Identify which cell holds the provided text, then report its (x, y) central coordinate. 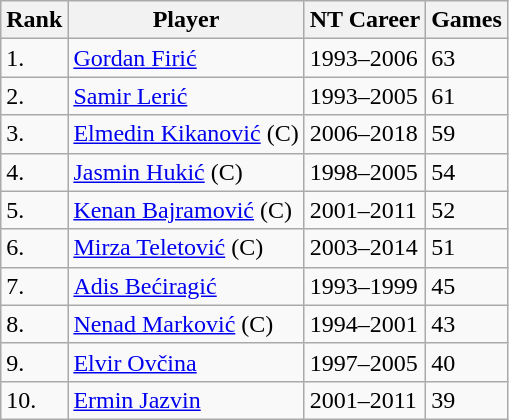
4. (34, 172)
Elvir Ovčina (186, 362)
5. (34, 210)
39 (467, 400)
2006–2018 (364, 134)
2. (34, 96)
1993–2005 (364, 96)
Adis Bećiragić (186, 286)
9. (34, 362)
1. (34, 58)
59 (467, 134)
52 (467, 210)
7. (34, 286)
40 (467, 362)
2003–2014 (364, 248)
1993–1999 (364, 286)
61 (467, 96)
54 (467, 172)
8. (34, 324)
Kenan Bajramović (C) (186, 210)
51 (467, 248)
43 (467, 324)
Elmedin Kikanović (C) (186, 134)
Gordan Firić (186, 58)
Mirza Teletović (C) (186, 248)
3. (34, 134)
Rank (34, 20)
NT Career (364, 20)
Player (186, 20)
45 (467, 286)
63 (467, 58)
1993–2006 (364, 58)
10. (34, 400)
Games (467, 20)
1997–2005 (364, 362)
Jasmin Hukić (C) (186, 172)
1994–2001 (364, 324)
1998–2005 (364, 172)
Samir Lerić (186, 96)
Ermin Jazvin (186, 400)
6. (34, 248)
Nenad Marković (C) (186, 324)
